Determine the [X, Y] coordinate at the center of the cell enclosing the given text.  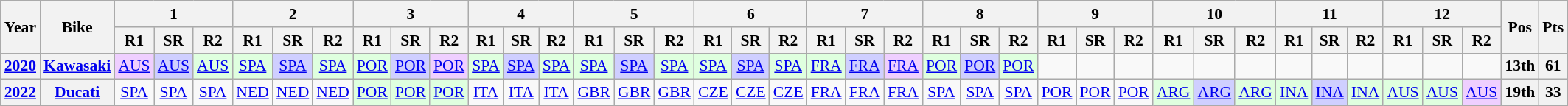
4 [520, 14]
12 [1442, 14]
2022 [21, 93]
1 [173, 14]
3 [411, 14]
19th [1520, 93]
10 [1215, 14]
8 [980, 14]
2020 [21, 66]
33 [1553, 93]
Bike [77, 26]
2 [292, 14]
5 [634, 14]
61 [1553, 66]
9 [1095, 14]
6 [750, 14]
Ducati [77, 93]
13th [1520, 66]
Year [21, 26]
7 [865, 14]
Pos [1520, 26]
Pts [1553, 26]
11 [1330, 14]
Kawasaki [77, 66]
